Extract the [x, y] coordinate from the center of the cell holding the provided text.  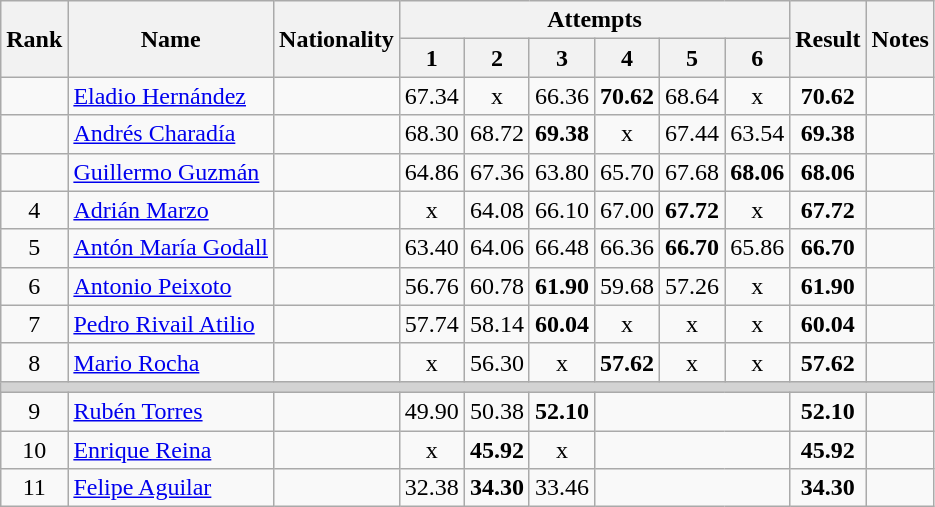
60.78 [496, 286]
Adrián Marzo [171, 210]
Andrés Charadía [171, 134]
50.38 [496, 411]
67.44 [692, 134]
68.30 [432, 134]
Notes [900, 39]
Attempts [594, 20]
Result [828, 39]
49.90 [432, 411]
10 [34, 449]
63.80 [562, 172]
32.38 [432, 488]
67.68 [692, 172]
3 [562, 58]
64.86 [432, 172]
57.74 [432, 324]
Antonio Peixoto [171, 286]
Enrique Reina [171, 449]
57.26 [692, 286]
Nationality [337, 39]
67.00 [626, 210]
64.08 [496, 210]
59.68 [626, 286]
63.54 [758, 134]
Pedro Rivail Atilio [171, 324]
Rank [34, 39]
Antón María Godall [171, 248]
63.40 [432, 248]
8 [34, 362]
65.70 [626, 172]
7 [34, 324]
65.86 [758, 248]
68.64 [692, 96]
Rubén Torres [171, 411]
11 [34, 488]
67.34 [432, 96]
Eladio Hernández [171, 96]
56.30 [496, 362]
68.72 [496, 134]
1 [432, 58]
66.48 [562, 248]
Felipe Aguilar [171, 488]
67.36 [496, 172]
9 [34, 411]
2 [496, 58]
56.76 [432, 286]
Mario Rocha [171, 362]
64.06 [496, 248]
Guillermo Guzmán [171, 172]
66.10 [562, 210]
33.46 [562, 488]
Name [171, 39]
58.14 [496, 324]
